Pinpoint the cell where the given text exists, returning its (X, Y) midpoint coordinate. 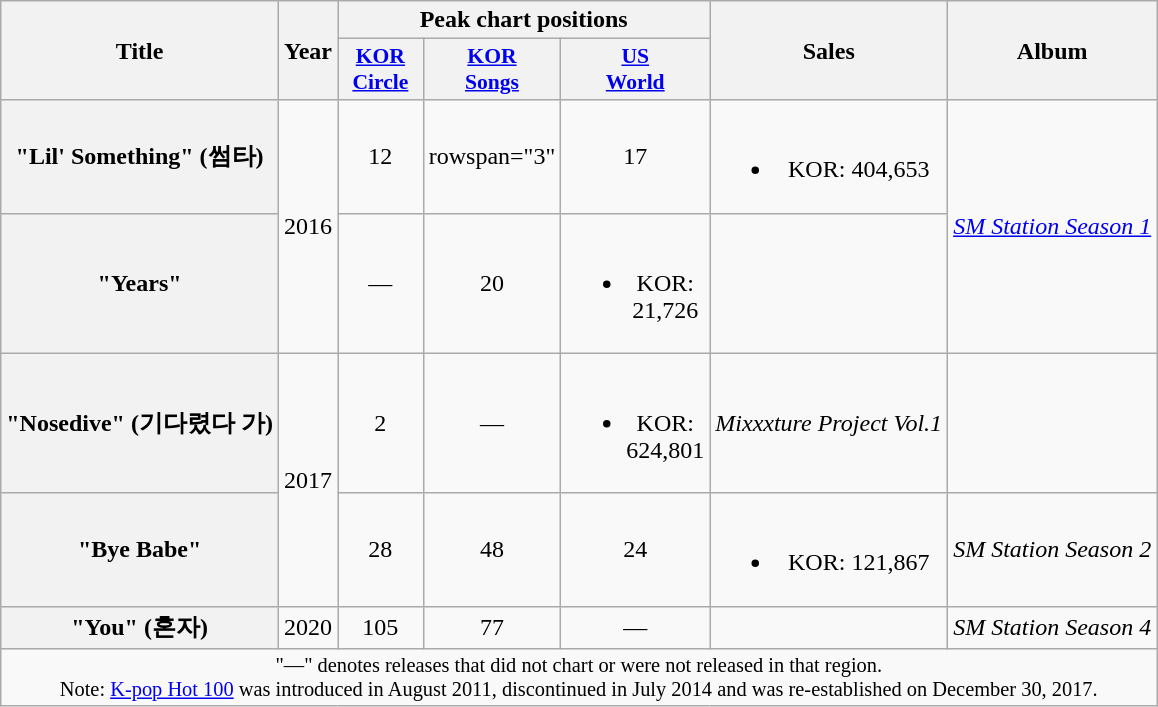
Album (1052, 50)
105 (381, 628)
"Nosedive" (기다렸다 가) (140, 423)
Sales (829, 50)
77 (492, 628)
SM Station Season 1 (1052, 226)
24 (636, 550)
KORCircle (381, 70)
SM Station Season 2 (1052, 550)
2017 (308, 480)
Peak chart positions (524, 20)
rowspan="3" (492, 156)
KOR: 21,726 (636, 283)
2016 (308, 226)
Mixxxture Project Vol.1 (829, 423)
KOR: 121,867 (829, 550)
SM Station Season 4 (1052, 628)
Year (308, 50)
2020 (308, 628)
48 (492, 550)
USWorld (636, 70)
"You" (혼자) (140, 628)
KOR: 404,653 (829, 156)
20 (492, 283)
"Years" (140, 283)
2 (381, 423)
KOR: 624,801 (636, 423)
KORSongs (492, 70)
"Lil' Something" (썸타) (140, 156)
"Bye Babe" (140, 550)
28 (381, 550)
Title (140, 50)
12 (381, 156)
17 (636, 156)
